Return the (X, Y) coordinate for the center point of the cell that contains the specified text.  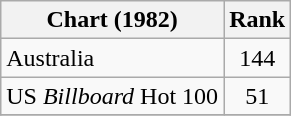
US Billboard Hot 100 (112, 96)
Australia (112, 58)
Chart (1982) (112, 20)
Rank (258, 20)
51 (258, 96)
144 (258, 58)
